Determine the (X, Y) coordinate at the center of the cell enclosing the given text.  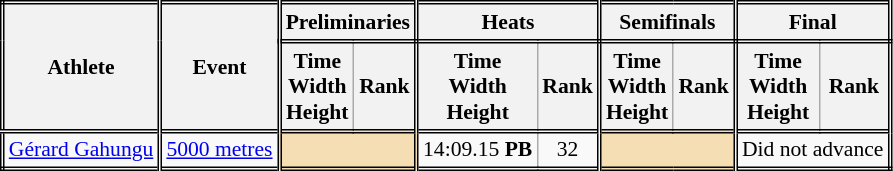
Heats (508, 22)
Semifinals (667, 22)
5000 metres (220, 150)
Final (812, 22)
32 (568, 150)
14:09.15 PB (478, 150)
Gérard Gahungu (81, 150)
Did not advance (812, 150)
Event (220, 67)
Athlete (81, 67)
Preliminaries (348, 22)
